Pinpoint the cell where the given text exists, returning its [x, y] midpoint coordinate. 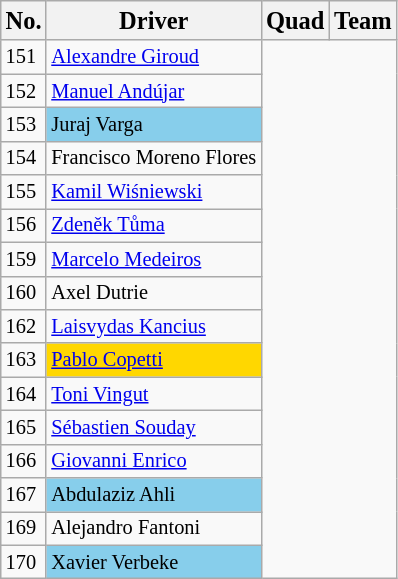
159 [24, 259]
Axel Dutrie [154, 293]
Alexandre Giroud [154, 57]
167 [24, 495]
Sébastien Souday [154, 427]
Toni Vingut [154, 394]
Xavier Verbeke [154, 562]
169 [24, 528]
162 [24, 326]
160 [24, 293]
Zdeněk Tůma [154, 225]
Laisvydas Kancius [154, 326]
153 [24, 124]
Kamil Wiśniewski [154, 192]
No. [24, 20]
Marcelo Medeiros [154, 259]
155 [24, 192]
156 [24, 225]
Pablo Copetti [154, 360]
Quad [295, 20]
166 [24, 461]
Team [362, 20]
154 [24, 158]
Driver [154, 20]
Manuel Andújar [154, 91]
Alejandro Fantoni [154, 528]
170 [24, 562]
Francisco Moreno Flores [154, 158]
151 [24, 57]
163 [24, 360]
165 [24, 427]
152 [24, 91]
Giovanni Enrico [154, 461]
Abdulaziz Ahli [154, 495]
Juraj Varga [154, 124]
164 [24, 394]
